From the cell containing the given text, extract its center point as (X, Y) coordinate. 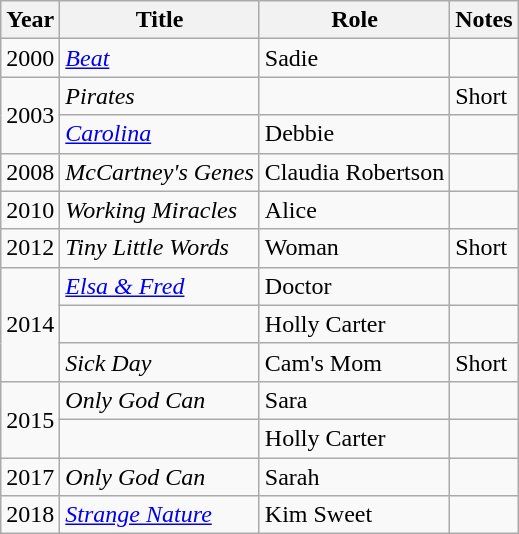
Strange Nature (160, 515)
2000 (30, 58)
Title (160, 20)
Working Miracles (160, 210)
2008 (30, 172)
Year (30, 20)
2015 (30, 419)
Carolina (160, 134)
Sadie (354, 58)
Beat (160, 58)
Doctor (354, 286)
Debbie (354, 134)
Cam's Mom (354, 362)
Elsa & Fred (160, 286)
Woman (354, 248)
2003 (30, 115)
2018 (30, 515)
Pirates (160, 96)
Alice (354, 210)
Sara (354, 400)
Sarah (354, 477)
2017 (30, 477)
2014 (30, 324)
Kim Sweet (354, 515)
McCartney's Genes (160, 172)
Tiny Little Words (160, 248)
Role (354, 20)
Claudia Robertson (354, 172)
Notes (484, 20)
2012 (30, 248)
2010 (30, 210)
Sick Day (160, 362)
